Pinpoint the cell where the given text exists, returning its (X, Y) midpoint coordinate. 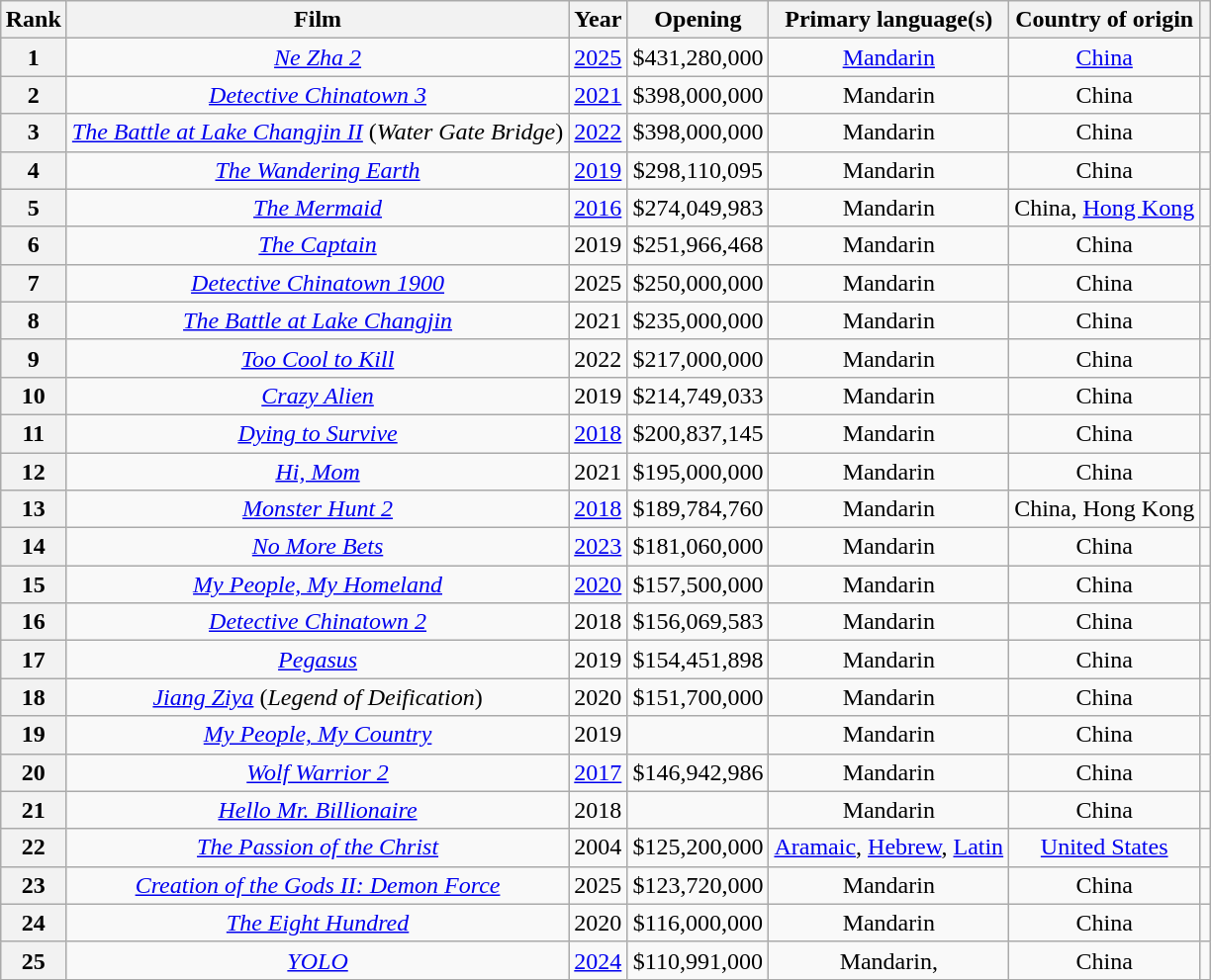
Wolf Warrior 2 (317, 772)
Monster Hunt 2 (317, 509)
$217,000,000 (699, 358)
Detective Chinatown 2 (317, 622)
8 (34, 320)
$251,966,468 (699, 245)
$195,000,000 (699, 472)
$298,110,095 (699, 170)
Dying to Survive (317, 433)
11 (34, 433)
The Captain (317, 245)
2004 (598, 847)
The Mermaid (317, 208)
Crazy Alien (317, 396)
$146,942,986 (699, 772)
Detective Chinatown 1900 (317, 283)
21 (34, 810)
2023 (598, 547)
The Wandering Earth (317, 170)
2017 (598, 772)
Jiang Ziya (Legend of Deification) (317, 697)
Primary language(s) (888, 20)
Hi, Mom (317, 472)
$110,991,000 (699, 960)
3 (34, 133)
18 (34, 697)
Hello Mr. Billionaire (317, 810)
Too Cool to Kill (317, 358)
4 (34, 170)
The Battle at Lake Changjin II (Water Gate Bridge) (317, 133)
25 (34, 960)
13 (34, 509)
No More Bets (317, 547)
19 (34, 735)
Mandarin, (888, 960)
20 (34, 772)
14 (34, 547)
My People, My Country (317, 735)
12 (34, 472)
$116,000,000 (699, 923)
$189,784,760 (699, 509)
Pegasus (317, 660)
$125,200,000 (699, 847)
Country of origin (1104, 20)
$235,000,000 (699, 320)
23 (34, 885)
Year (598, 20)
22 (34, 847)
My People, My Homeland (317, 584)
Rank (34, 20)
Detective Chinatown 3 (317, 95)
2024 (598, 960)
$157,500,000 (699, 584)
$250,000,000 (699, 283)
YOLO (317, 960)
$123,720,000 (699, 885)
Film (317, 20)
9 (34, 358)
Aramaic, Hebrew, Latin (888, 847)
6 (34, 245)
17 (34, 660)
Creation of the Gods II: Demon Force (317, 885)
$156,069,583 (699, 622)
The Eight Hundred (317, 923)
$200,837,145 (699, 433)
Ne Zha 2 (317, 57)
7 (34, 283)
$154,451,898 (699, 660)
24 (34, 923)
2 (34, 95)
United States (1104, 847)
$431,280,000 (699, 57)
$274,049,983 (699, 208)
2016 (598, 208)
$214,749,033 (699, 396)
The Battle at Lake Changjin (317, 320)
16 (34, 622)
15 (34, 584)
The Passion of the Christ (317, 847)
$151,700,000 (699, 697)
5 (34, 208)
$181,060,000 (699, 547)
1 (34, 57)
Opening (699, 20)
10 (34, 396)
